For the text-containing cell, return its midpoint in (x, y) coordinate format. 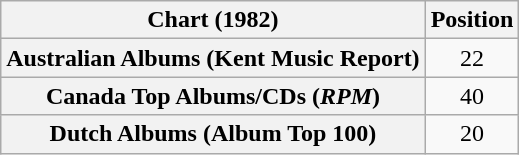
20 (472, 134)
40 (472, 96)
Australian Albums (Kent Music Report) (213, 58)
22 (472, 58)
Dutch Albums (Album Top 100) (213, 134)
Canada Top Albums/CDs (RPM) (213, 96)
Position (472, 20)
Chart (1982) (213, 20)
